Return the [x, y] coordinate for the center point of the cell that contains the specified text.  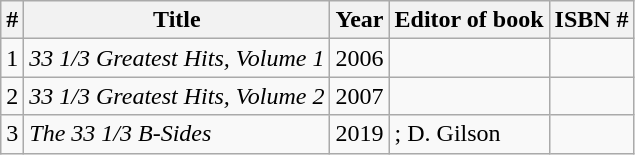
ISBN # [592, 20]
2019 [360, 134]
2007 [360, 96]
; D. Gilson [469, 134]
The 33 1/3 B-Sides [177, 134]
2006 [360, 58]
3 [12, 134]
Editor of book [469, 20]
33 1/3 Greatest Hits, Volume 2 [177, 96]
Title [177, 20]
Year [360, 20]
33 1/3 Greatest Hits, Volume 1 [177, 58]
2 [12, 96]
1 [12, 58]
# [12, 20]
